Return the [X, Y] coordinate for the center point of the cell that contains the specified text.  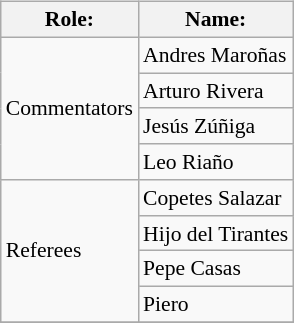
Copetes Salazar [216, 198]
Andres Maroñas [216, 55]
Name: [216, 20]
Role: [70, 20]
Pepe Casas [216, 269]
Arturo Rivera [216, 91]
Piero [216, 305]
Commentators [70, 108]
Hijo del Tirantes [216, 233]
Leo Riaño [216, 162]
Referees [70, 251]
Jesús Zúñiga [216, 126]
